Find where the given text appears and provide that cell's center as (X, Y) coordinate. 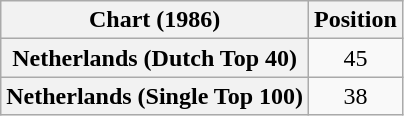
38 (356, 96)
45 (356, 58)
Netherlands (Dutch Top 40) (155, 58)
Chart (1986) (155, 20)
Position (356, 20)
Netherlands (Single Top 100) (155, 96)
